Extract the [x, y] coordinate from the center of the cell holding the provided text.  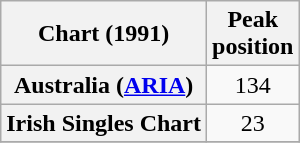
134 [253, 85]
Irish Singles Chart [104, 123]
Peakposition [253, 34]
Chart (1991) [104, 34]
Australia (ARIA) [104, 85]
23 [253, 123]
